Capture the cell that displays the provided text and extract its [x, y] central coordinate. 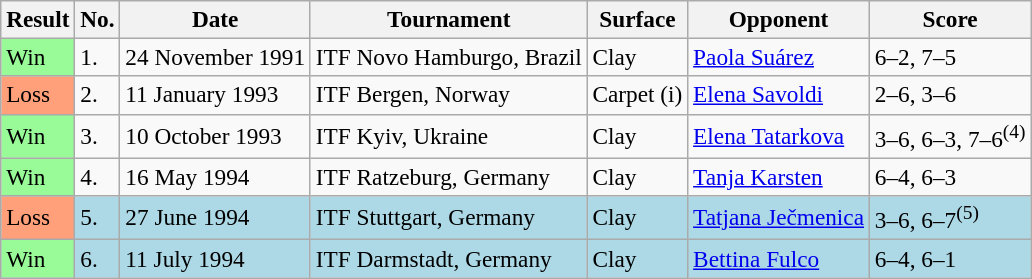
3–6, 6–7(5) [950, 217]
24 November 1991 [215, 57]
ITF Darmstadt, Germany [448, 258]
4. [98, 177]
Bettina Fulco [779, 258]
No. [98, 19]
Tanja Karsten [779, 177]
ITF Bergen, Norway [448, 95]
Tatjana Ječmenica [779, 217]
ITF Stuttgart, Germany [448, 217]
Surface [638, 19]
Opponent [779, 19]
ITF Ratzeburg, Germany [448, 177]
6–4, 6–3 [950, 177]
3. [98, 136]
Elena Savoldi [779, 95]
1. [98, 57]
16 May 1994 [215, 177]
6. [98, 258]
Paola Suárez [779, 57]
10 October 1993 [215, 136]
ITF Kyiv, Ukraine [448, 136]
6–4, 6–1 [950, 258]
Score [950, 19]
Date [215, 19]
Tournament [448, 19]
Elena Tatarkova [779, 136]
3–6, 6–3, 7–6(4) [950, 136]
Result [38, 19]
27 June 1994 [215, 217]
11 July 1994 [215, 258]
Carpet (i) [638, 95]
ITF Novo Hamburgo, Brazil [448, 57]
2. [98, 95]
5. [98, 217]
2–6, 3–6 [950, 95]
11 January 1993 [215, 95]
6–2, 7–5 [950, 57]
